Capture the cell that displays the provided text and extract its (x, y) central coordinate. 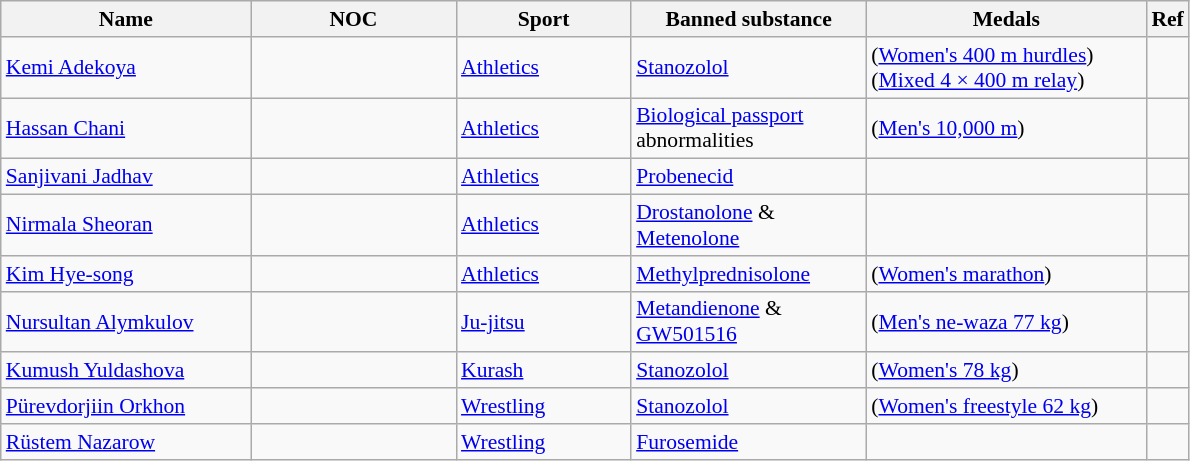
(Women's 400 m hurdles) (Mixed 4 × 400 m relay) (1006, 68)
Kemi Adekoya (126, 68)
Kurash (544, 371)
(Women's freestyle 62 kg) (1006, 406)
(Men's ne-waza 77 kg) (1006, 322)
Medals (1006, 19)
Drostanolone & Metenolone (748, 226)
Banned substance (748, 19)
Pürevdorjiin Orkhon (126, 406)
Furosemide (748, 442)
(Men's 10,000 m) (1006, 128)
Sanjivani Jadhav (126, 177)
Nirmala Sheoran (126, 226)
NOC (354, 19)
(Women's marathon) (1006, 274)
Ju-jitsu (544, 322)
Methylprednisolone (748, 274)
Biological passport abnormalities (748, 128)
Kumush Yuldashova (126, 371)
Name (126, 19)
Hassan Chani (126, 128)
Kim Hye-song (126, 274)
Sport (544, 19)
Ref (1167, 19)
Probenecid (748, 177)
Rüstem Nazarow (126, 442)
Metandienone & GW501516 (748, 322)
(Women's 78 kg) (1006, 371)
Nursultan Alymkulov (126, 322)
